Capture the cell that displays the provided text and extract its [X, Y] central coordinate. 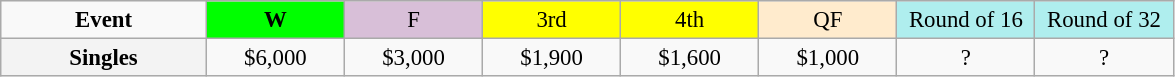
$3,000 [413, 58]
QF [828, 20]
$1,900 [552, 58]
Singles [104, 58]
W [275, 20]
$1,600 [690, 58]
Event [104, 20]
Round of 32 [1104, 20]
Round of 16 [966, 20]
4th [690, 20]
F [413, 20]
$1,000 [828, 58]
$6,000 [275, 58]
3rd [552, 20]
